Identify which cell holds the provided text, then report its [x, y] central coordinate. 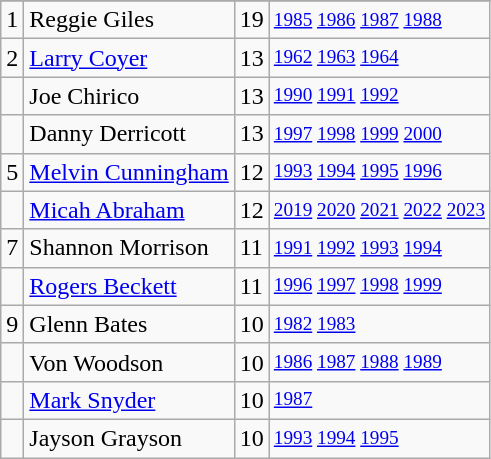
Shannon Morrison [129, 248]
1962 1963 1964 [379, 58]
1982 1983 [379, 324]
Micah Abraham [129, 210]
Danny Derricott [129, 134]
1996 1997 1998 1999 [379, 286]
Jayson Grayson [129, 438]
1993 1994 1995 1996 [379, 172]
1985 1986 1987 1988 [379, 20]
1987 [379, 400]
1991 1992 1993 1994 [379, 248]
Reggie Giles [129, 20]
1993 1994 1995 [379, 438]
7 [12, 248]
Larry Coyer [129, 58]
Joe Chirico [129, 96]
1997 1998 1999 2000 [379, 134]
Rogers Beckett [129, 286]
1990 1991 1992 [379, 96]
19 [252, 20]
Mark Snyder [129, 400]
2019 2020 2021 2022 2023 [379, 210]
1986 1987 1988 1989 [379, 362]
5 [12, 172]
Von Woodson [129, 362]
Glenn Bates [129, 324]
2 [12, 58]
Melvin Cunningham [129, 172]
1 [12, 20]
9 [12, 324]
